Locate the cell with the specified text and output its (x, y) center coordinate. 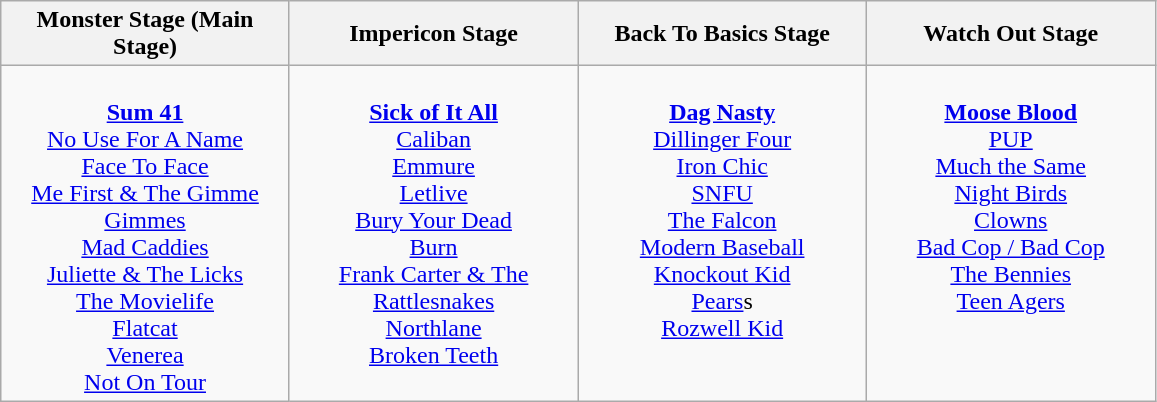
Moose Blood PUP Much the Same Night Birds Clowns Bad Cop / Bad Cop The Bennies Teen Agers (1010, 234)
Monster Stage (Main Stage) (146, 34)
Impericon Stage (434, 34)
Sum 41 No Use For A Name Face To Face Me First & The Gimme Gimmes Mad Caddies Juliette & The Licks The Movielife Flatcat Venerea Not On Tour (146, 234)
Back To Basics Stage (722, 34)
Watch Out Stage (1010, 34)
Sick of It All Caliban Emmure Letlive Bury Your Dead Burn Frank Carter & The Rattlesnakes Northlane Broken Teeth (434, 234)
Dag Nasty Dillinger Four Iron Chic SNFU The Falcon Modern Baseball Knockout Kid Pearss Rozwell Kid (722, 234)
